Identify which cell holds the provided text, then report its [X, Y] central coordinate. 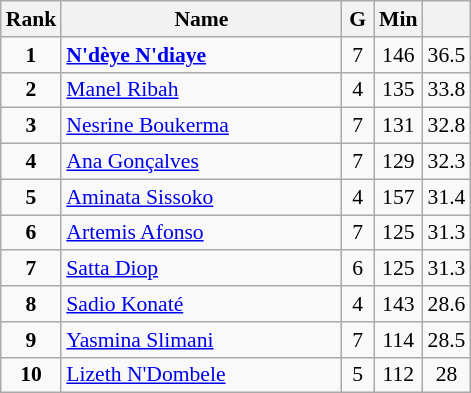
157 [398, 197]
Satta Diop [201, 269]
Min [398, 19]
129 [398, 162]
114 [398, 340]
131 [398, 126]
32.8 [447, 126]
1 [32, 55]
Rank [32, 19]
Sadio Konaté [201, 304]
135 [398, 90]
33.8 [447, 90]
8 [32, 304]
3 [32, 126]
28.5 [447, 340]
31.4 [447, 197]
32.3 [447, 162]
10 [32, 375]
112 [398, 375]
Artemis Afonso [201, 233]
36.5 [447, 55]
Ana Gonçalves [201, 162]
N'dèye N'diaye [201, 55]
Yasmina Slimani [201, 340]
28.6 [447, 304]
Name [201, 19]
Aminata Sissoko [201, 197]
9 [32, 340]
Manel Ribah [201, 90]
146 [398, 55]
2 [32, 90]
143 [398, 304]
G [358, 19]
Lizeth N'Dombele [201, 375]
28 [447, 375]
Nesrine Boukerma [201, 126]
